Detect which cell encompasses the target text, then output its (X, Y) center coordinate. 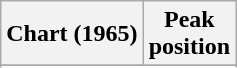
Chart (1965) (72, 34)
Peakposition (189, 34)
